Capture the cell that displays the provided text and extract its [x, y] central coordinate. 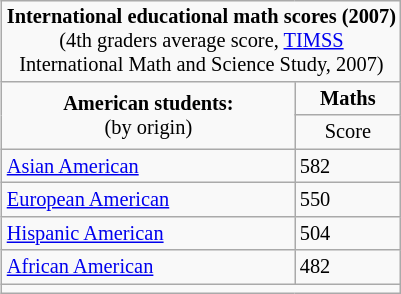
Hispanic American [148, 233]
International educational math scores (2007)(4th graders average score, TIMSSInternational Math and Science Study, 2007) [202, 41]
Maths [348, 99]
African American [148, 267]
582 [348, 166]
Score [348, 132]
American students:(by origin) [148, 116]
504 [348, 233]
482 [348, 267]
European American [148, 200]
550 [348, 200]
Asian American [148, 166]
